Extract the [x, y] coordinate from the center of the cell holding the provided text.  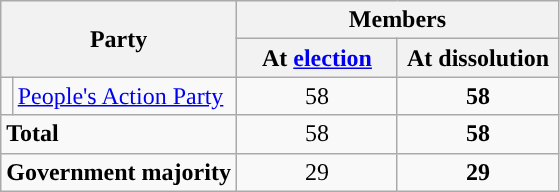
Total [119, 134]
At election [316, 58]
Members [397, 20]
At dissolution [478, 58]
Government majority [119, 172]
Party [119, 39]
People's Action Party [124, 96]
